For the text-containing cell, return its midpoint in [X, Y] coordinate format. 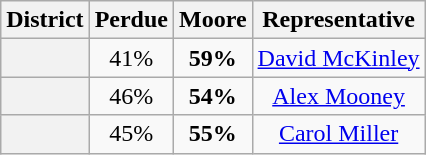
54% [212, 96]
Representative [338, 20]
41% [131, 58]
David McKinley [338, 58]
46% [131, 96]
45% [131, 134]
Perdue [131, 20]
District [45, 20]
Carol Miller [338, 134]
Alex Mooney [338, 96]
Moore [212, 20]
55% [212, 134]
59% [212, 58]
